Find where the given text appears and provide that cell's center as [X, Y] coordinate. 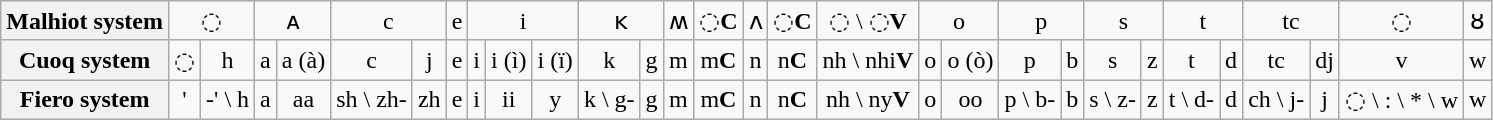
ʌ [756, 21]
zh [429, 100]
ch \ j- [1276, 100]
t \ d- [1191, 100]
s \ z- [1113, 100]
ᴋ [620, 21]
oo [970, 100]
h [228, 60]
' [184, 100]
v [1401, 60]
k [609, 60]
Malhiot system [85, 21]
i (ï) [555, 60]
ii [509, 100]
-' \ h [228, 100]
dj [1325, 60]
k \ g- [609, 100]
ᴀ [293, 21]
sh \ zh- [372, 100]
a (à) [303, 60]
nh \ nhiV [868, 60]
y [555, 100]
nh \ nyV [868, 100]
Fiero system [85, 100]
◌ \ : \ * \ w [1401, 100]
aa [303, 100]
ʍ [678, 21]
ȣ [1478, 21]
◌ \ ◌V [868, 21]
Cuoq system [85, 60]
p \ b- [1030, 100]
o (ò) [970, 60]
i (ì) [509, 60]
